Search for the cell housing the specified text and yield its [X, Y] center coordinate. 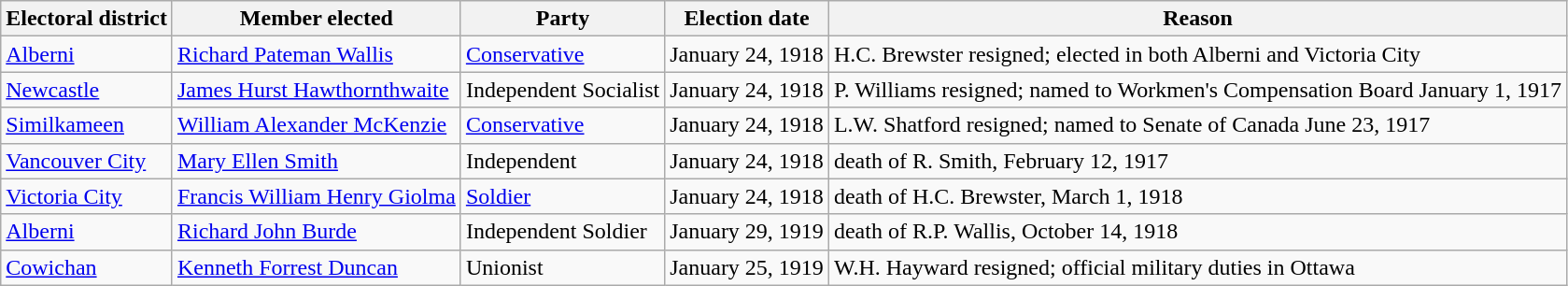
James Hurst Hawthornthwaite [316, 90]
Richard John Burde [316, 232]
H.C. Brewster resigned; elected in both Alberni and Victoria City [1197, 54]
January 25, 1919 [747, 267]
Cowichan [87, 267]
Reason [1197, 19]
Unionist [562, 267]
death of R.P. Wallis, October 14, 1918 [1197, 232]
death of H.C. Brewster, March 1, 1918 [1197, 196]
Independent Socialist [562, 90]
Newcastle [87, 90]
Member elected [316, 19]
Richard Pateman Wallis [316, 54]
death of R. Smith, February 12, 1917 [1197, 161]
Independent Soldier [562, 232]
Similkameen [87, 125]
Electoral district [87, 19]
Vancouver City [87, 161]
Kenneth Forrest Duncan [316, 267]
Independent [562, 161]
Francis William Henry Giolma [316, 196]
P. Williams resigned; named to Workmen's Compensation Board January 1, 1917 [1197, 90]
Mary Ellen Smith [316, 161]
William Alexander McKenzie [316, 125]
Soldier [562, 196]
W.H. Hayward resigned; official military duties in Ottawa [1197, 267]
Victoria City [87, 196]
L.W. Shatford resigned; named to Senate of Canada June 23, 1917 [1197, 125]
Party [562, 19]
January 29, 1919 [747, 232]
Election date [747, 19]
